Determine the [X, Y] coordinate at the center of the cell enclosing the given text.  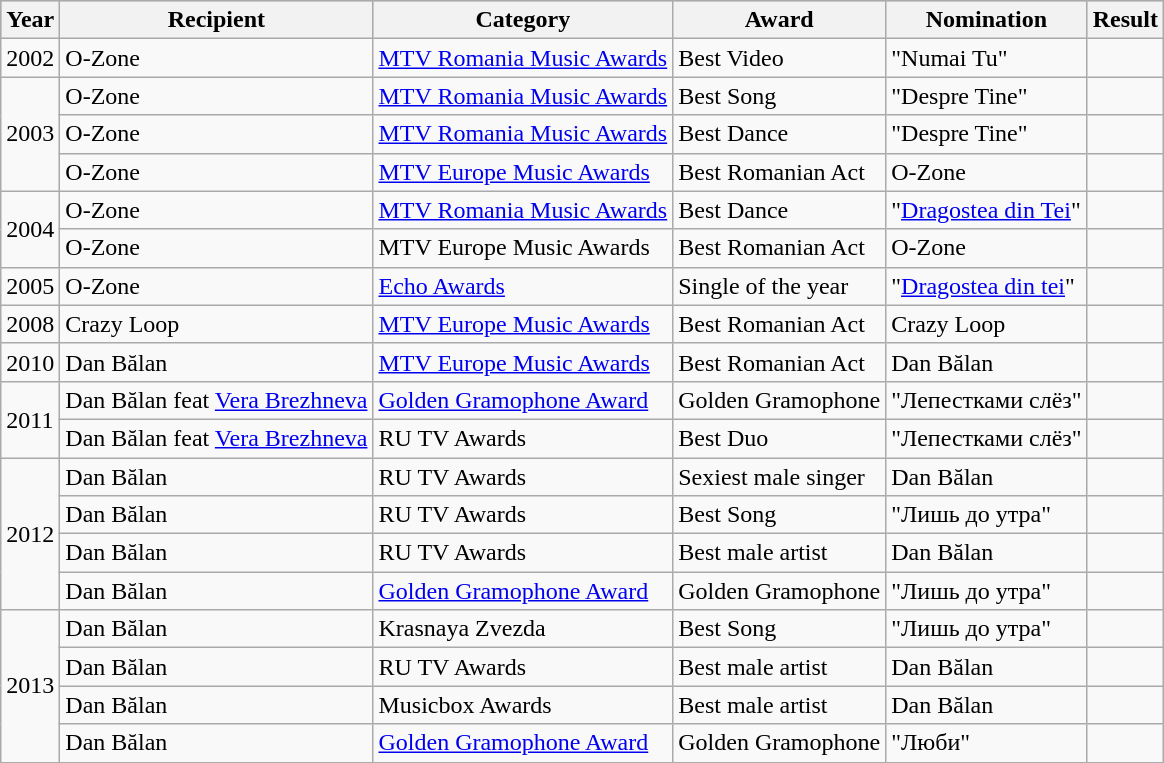
Single of the year [780, 286]
2005 [30, 286]
"Dragostea din tei" [986, 286]
2003 [30, 134]
Year [30, 20]
2008 [30, 324]
Recipient [216, 20]
Award [780, 20]
2013 [30, 686]
Best Video [780, 58]
Musicbox Awards [523, 705]
Echo Awards [523, 286]
Best Duo [780, 438]
2004 [30, 229]
"Dragostea din Tei" [986, 210]
Krasnaya Zvezda [523, 629]
2002 [30, 58]
2010 [30, 362]
2012 [30, 534]
Category [523, 20]
"Numai Tu" [986, 58]
"Люби" [986, 743]
Sexiest male singer [780, 477]
Nomination [986, 20]
Result [1125, 20]
2011 [30, 419]
